Extract the [x, y] coordinate from the center of the cell holding the provided text.  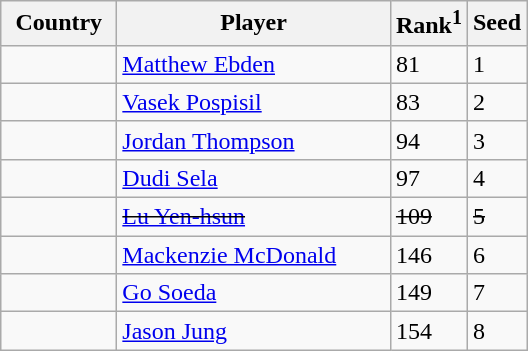
6 [496, 255]
8 [496, 331]
83 [428, 102]
Seed [496, 24]
Country [59, 24]
Go Soeda [254, 293]
97 [428, 178]
7 [496, 293]
Rank1 [428, 24]
Mackenzie McDonald [254, 255]
109 [428, 217]
3 [496, 140]
Vasek Pospisil [254, 102]
Player [254, 24]
5 [496, 217]
4 [496, 178]
2 [496, 102]
154 [428, 331]
146 [428, 255]
Matthew Ebden [254, 64]
Jordan Thompson [254, 140]
Lu Yen-hsun [254, 217]
Jason Jung [254, 331]
94 [428, 140]
Dudi Sela [254, 178]
81 [428, 64]
149 [428, 293]
1 [496, 64]
